Scan for the cell matching the given text and deliver its [x, y] coordinate at center. 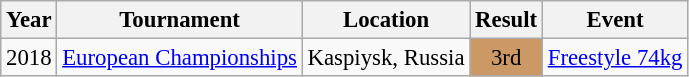
Kaspiysk, Russia [386, 58]
Location [386, 20]
Result [506, 20]
European Championships [180, 58]
Year [29, 20]
2018 [29, 58]
Event [614, 20]
Freestyle 74kg [614, 58]
3rd [506, 58]
Tournament [180, 20]
